Provide the [x, y] coordinate of the cell's center where the given text is located.  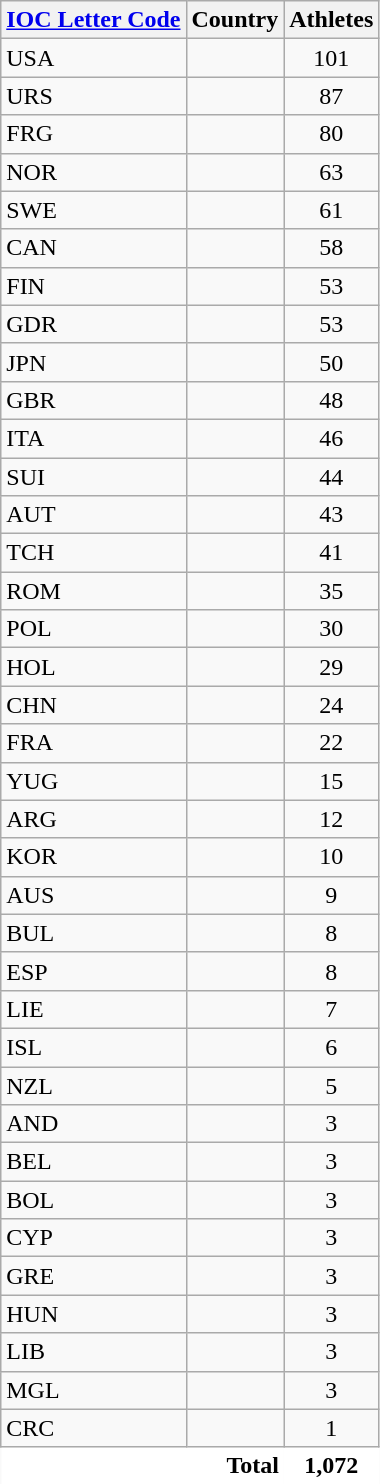
22 [332, 743]
ARG [94, 819]
IOC Letter Code [94, 20]
NZL [94, 1085]
Total [142, 1466]
58 [332, 248]
CYP [94, 1238]
5 [332, 1085]
1,072 [332, 1466]
9 [332, 895]
TCH [94, 553]
LIE [94, 1009]
KOR [94, 857]
80 [332, 134]
43 [332, 515]
12 [332, 819]
YUG [94, 781]
Country [235, 20]
FRG [94, 134]
ROM [94, 591]
10 [332, 857]
GBR [94, 400]
48 [332, 400]
POL [94, 629]
HOL [94, 667]
JPN [94, 362]
BOL [94, 1200]
CRC [94, 1428]
35 [332, 591]
15 [332, 781]
6 [332, 1047]
GDR [94, 324]
FIN [94, 286]
HUN [94, 1314]
BEL [94, 1162]
ESP [94, 971]
7 [332, 1009]
SWE [94, 210]
MGL [94, 1390]
44 [332, 477]
LIB [94, 1352]
USA [94, 58]
101 [332, 58]
Athletes [332, 20]
41 [332, 553]
50 [332, 362]
61 [332, 210]
24 [332, 705]
BUL [94, 933]
63 [332, 172]
URS [94, 96]
AND [94, 1124]
30 [332, 629]
CAN [94, 248]
NOR [94, 172]
CHN [94, 705]
46 [332, 438]
AUS [94, 895]
29 [332, 667]
SUI [94, 477]
GRE [94, 1276]
AUT [94, 515]
FRA [94, 743]
1 [332, 1428]
ITA [94, 438]
87 [332, 96]
ISL [94, 1047]
